Return the [X, Y] coordinate for the center point of the cell that contains the specified text.  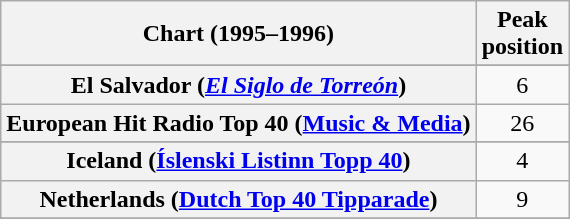
European Hit Radio Top 40 (Music & Media) [238, 123]
Peakposition [522, 34]
9 [522, 199]
Chart (1995–1996) [238, 34]
26 [522, 123]
4 [522, 161]
6 [522, 85]
El Salvador (El Siglo de Torreón) [238, 85]
Netherlands (Dutch Top 40 Tipparade) [238, 199]
Iceland (Íslenski Listinn Topp 40) [238, 161]
